Return the [x, y] coordinate for the center point of the cell that contains the specified text.  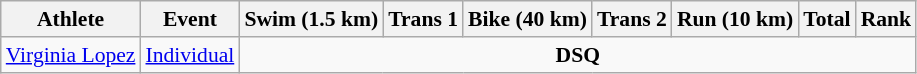
DSQ [578, 55]
Individual [190, 55]
Total [826, 19]
Bike (40 km) [528, 19]
Virginia Lopez [71, 55]
Swim (1.5 km) [311, 19]
Run (10 km) [735, 19]
Trans 1 [423, 19]
Trans 2 [632, 19]
Rank [886, 19]
Athlete [71, 19]
Event [190, 19]
